From the cell containing the given text, extract its center point as (x, y) coordinate. 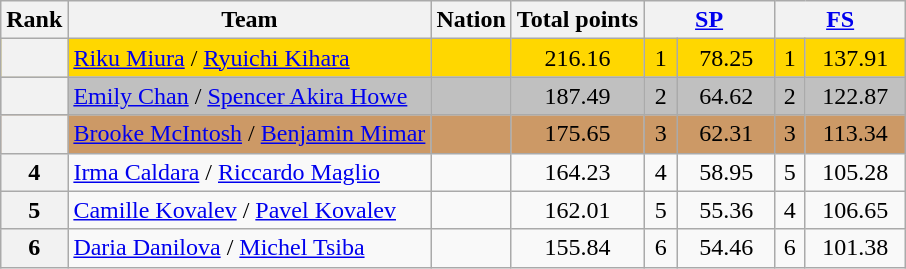
Irma Caldara / Riccardo Maglio (250, 172)
62.31 (726, 134)
216.16 (577, 58)
FS (840, 20)
105.28 (856, 172)
155.84 (577, 248)
106.65 (856, 210)
Riku Miura / Ryuichi Kihara (250, 58)
55.36 (726, 210)
Nation (471, 20)
58.95 (726, 172)
Emily Chan / Spencer Akira Howe (250, 96)
164.23 (577, 172)
175.65 (577, 134)
Daria Danilova / Michel Tsiba (250, 248)
Rank (34, 20)
162.01 (577, 210)
SP (710, 20)
Team (250, 20)
54.46 (726, 248)
187.49 (577, 96)
Total points (577, 20)
78.25 (726, 58)
113.34 (856, 134)
101.38 (856, 248)
122.87 (856, 96)
Brooke McIntosh / Benjamin Mimar (250, 134)
137.91 (856, 58)
Camille Kovalev / Pavel Kovalev (250, 210)
64.62 (726, 96)
